Locate the cell with the specified text and output its (x, y) center coordinate. 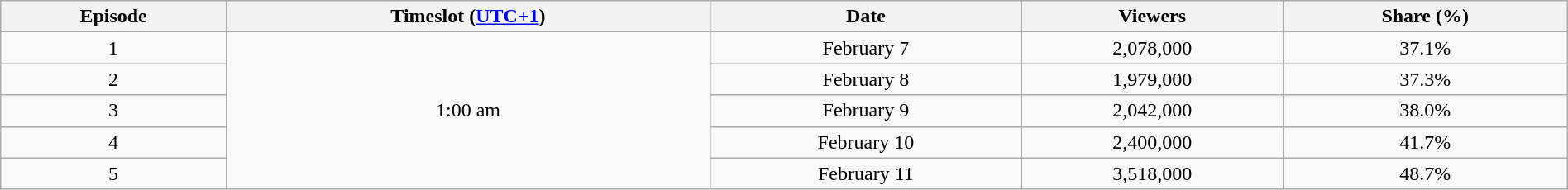
5 (114, 173)
2,042,000 (1152, 111)
3,518,000 (1152, 173)
1,979,000 (1152, 79)
February 11 (865, 173)
Date (865, 17)
February 7 (865, 48)
February 10 (865, 142)
2,400,000 (1152, 142)
1:00 am (468, 111)
Viewers (1152, 17)
3 (114, 111)
2,078,000 (1152, 48)
41.7% (1425, 142)
1 (114, 48)
Share (%) (1425, 17)
Timeslot (UTC+1) (468, 17)
48.7% (1425, 173)
February 9 (865, 111)
38.0% (1425, 111)
37.3% (1425, 79)
37.1% (1425, 48)
4 (114, 142)
February 8 (865, 79)
Episode (114, 17)
2 (114, 79)
